Find where the given text appears and provide that cell's center as [X, Y] coordinate. 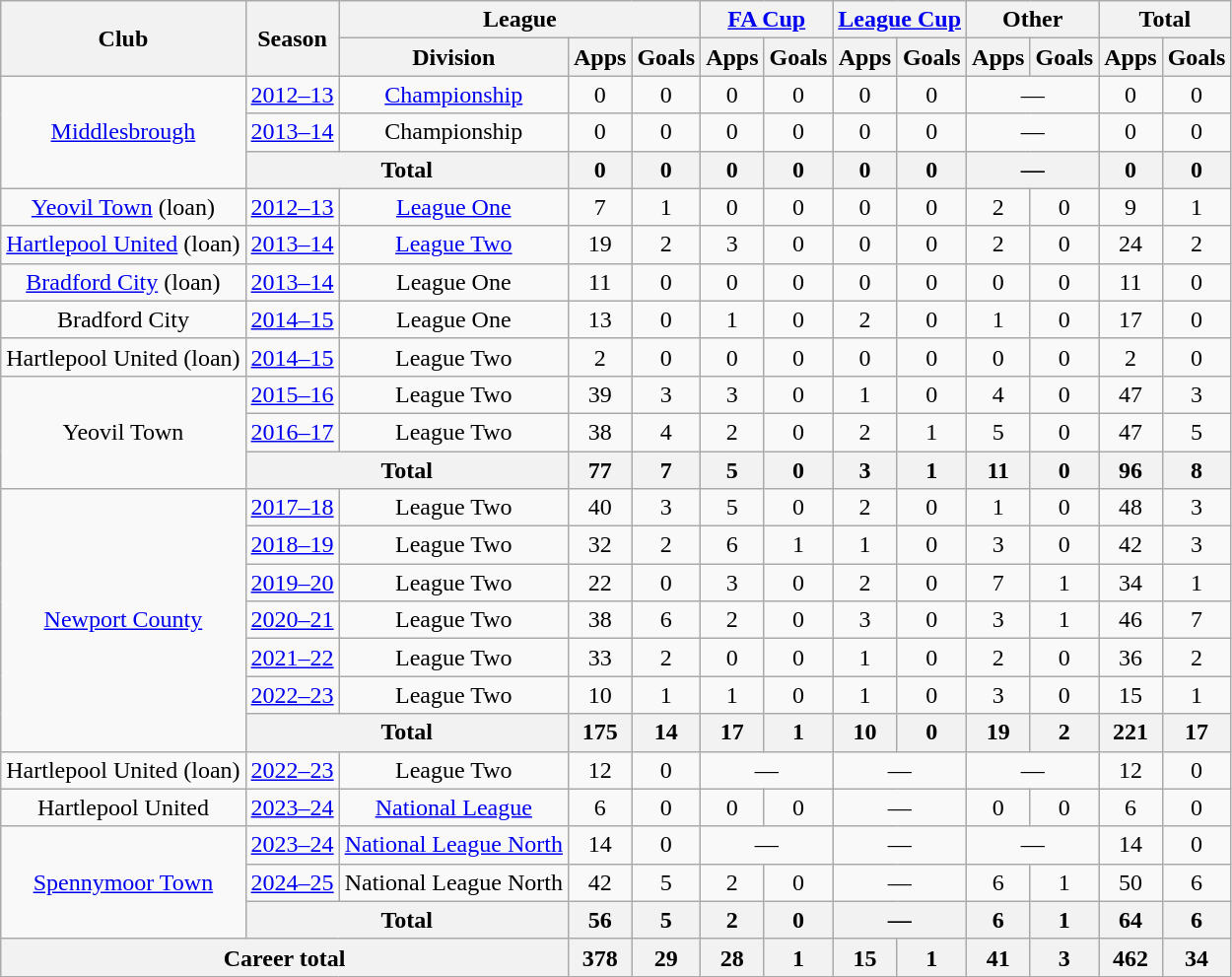
2015–16 [292, 394]
13 [599, 319]
48 [1130, 508]
2020–21 [292, 620]
FA Cup [767, 20]
Newport County [123, 620]
Career total [285, 957]
Hartlepool United [123, 807]
Division [453, 57]
Other [1033, 20]
32 [599, 545]
National League [453, 807]
8 [1197, 470]
175 [599, 733]
39 [599, 394]
Club [123, 38]
Bradford City [123, 319]
Season [292, 38]
41 [998, 957]
24 [1130, 244]
64 [1130, 920]
28 [732, 957]
Middlesbrough [123, 132]
40 [599, 508]
46 [1130, 620]
Spennymoor Town [123, 882]
2016–17 [292, 432]
33 [599, 658]
29 [666, 957]
22 [599, 583]
2018–19 [292, 545]
2019–20 [292, 583]
462 [1130, 957]
Yeovil Town [123, 432]
96 [1130, 470]
League [519, 20]
56 [599, 920]
2024–25 [292, 882]
50 [1130, 882]
77 [599, 470]
Bradford City (loan) [123, 282]
League Cup [900, 20]
2017–18 [292, 508]
36 [1130, 658]
221 [1130, 733]
Yeovil Town (loan) [123, 207]
2021–22 [292, 658]
9 [1130, 207]
378 [599, 957]
